For the text-containing cell, return its midpoint in [x, y] coordinate format. 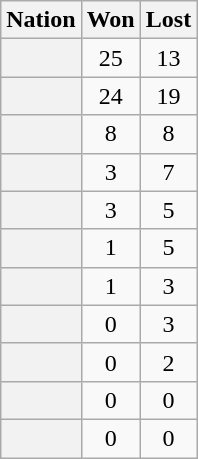
19 [168, 96]
7 [168, 172]
Nation [41, 20]
13 [168, 58]
Lost [168, 20]
25 [110, 58]
24 [110, 96]
2 [168, 362]
Won [110, 20]
